Extract the [X, Y] coordinate from the center of the cell holding the provided text.  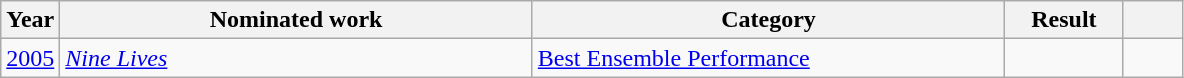
Best Ensemble Performance [768, 58]
Nine Lives [296, 58]
Result [1064, 20]
2005 [30, 58]
Year [30, 20]
Category [768, 20]
Nominated work [296, 20]
